Return the [X, Y] coordinate for the center point of the cell that contains the specified text.  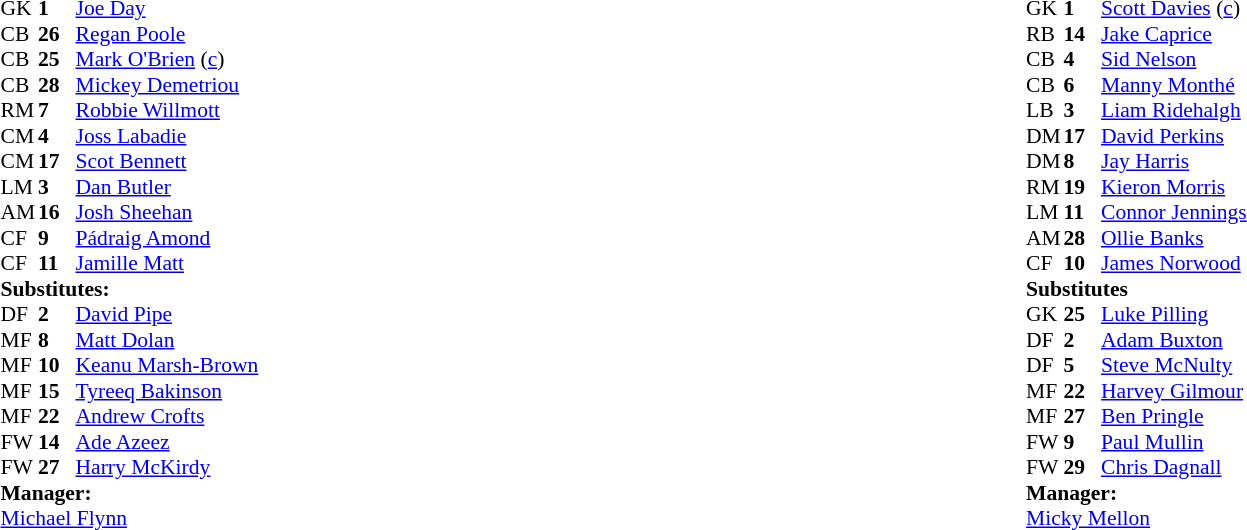
Substitutes: [129, 289]
16 [57, 213]
Harry McKirdy [168, 467]
Sid Nelson [1174, 59]
7 [57, 111]
Connor Jennings [1174, 213]
LB [1045, 111]
Paul Mullin [1174, 442]
Andrew Crofts [168, 417]
David Perkins [1174, 136]
Ollie Banks [1174, 238]
Manny Monthé [1174, 85]
Keanu Marsh-Brown [168, 365]
Chris Dagnall [1174, 467]
RB [1045, 34]
29 [1083, 467]
Joss Labadie [168, 136]
GK [1045, 315]
Josh Sheehan [168, 213]
Jay Harris [1174, 161]
Scot Bennett [168, 161]
5 [1083, 365]
Mickey Demetriou [168, 85]
Pádraig Amond [168, 238]
15 [57, 391]
Substitutes [1136, 289]
19 [1083, 187]
Adam Buxton [1174, 340]
Jamille Matt [168, 263]
Ben Pringle [1174, 417]
Mark O'Brien (c) [168, 59]
Ade Azeez [168, 442]
Matt Dolan [168, 340]
Harvey Gilmour [1174, 391]
Tyreeq Bakinson [168, 391]
Regan Poole [168, 34]
James Norwood [1174, 263]
Liam Ridehalgh [1174, 111]
Dan Butler [168, 187]
Jake Caprice [1174, 34]
David Pipe [168, 315]
6 [1083, 85]
Kieron Morris [1174, 187]
Luke Pilling [1174, 315]
Robbie Willmott [168, 111]
26 [57, 34]
Steve McNulty [1174, 365]
